Return the (x, y) coordinate for the center point of the cell that contains the specified text.  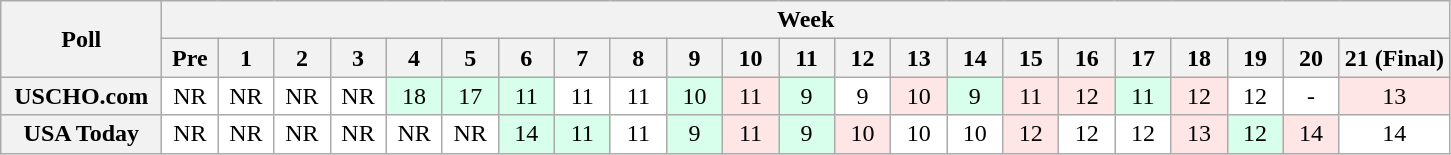
Week (806, 20)
20 (1311, 58)
15 (1031, 58)
8 (638, 58)
7 (582, 58)
- (1311, 96)
4 (414, 58)
21 (Final) (1394, 58)
5 (470, 58)
3 (358, 58)
16 (1087, 58)
USCHO.com (82, 96)
Pre (190, 58)
6 (526, 58)
USA Today (82, 134)
2 (302, 58)
1 (246, 58)
19 (1255, 58)
Poll (82, 39)
